Provide the (x, y) coordinate of the cell's center where the given text is located.  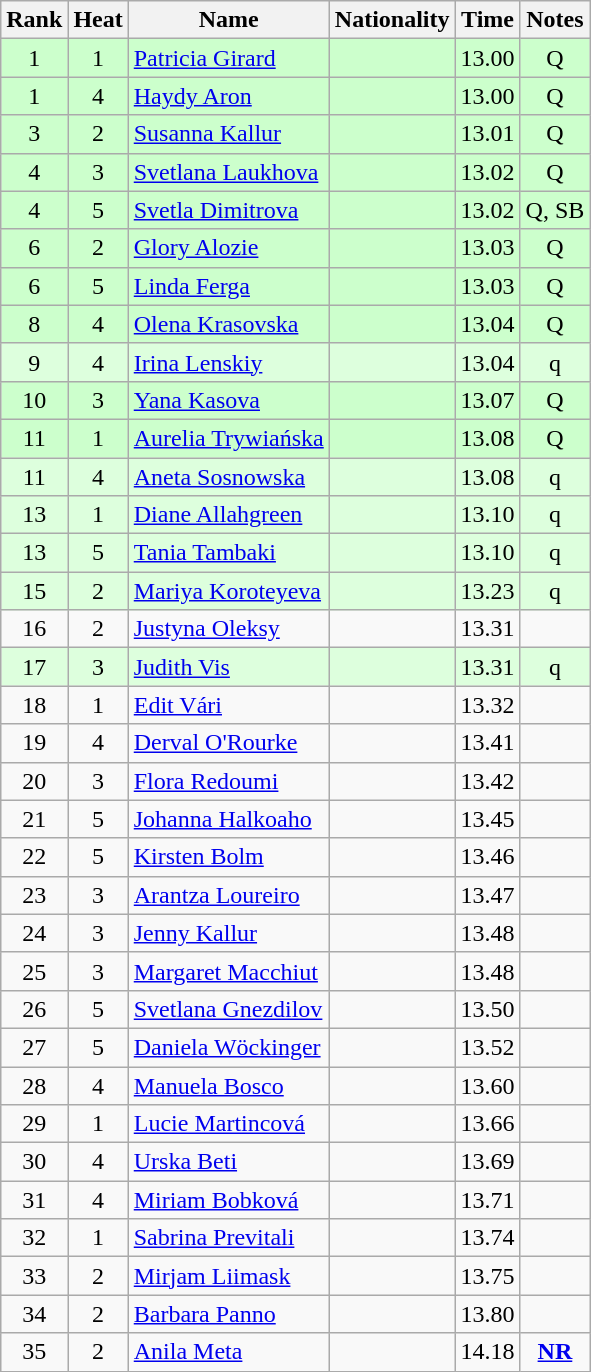
31 (34, 1200)
Derval O'Rourke (228, 743)
Barbara Panno (228, 1314)
Margaret Macchiut (228, 971)
Urska Beti (228, 1162)
Justyna Oleksy (228, 629)
Mirjam Liimask (228, 1276)
13.50 (488, 1009)
13.47 (488, 895)
Rank (34, 20)
21 (34, 819)
25 (34, 971)
13.46 (488, 857)
Tania Tambaki (228, 553)
Johanna Halkoaho (228, 819)
30 (34, 1162)
17 (34, 667)
Arantza Loureiro (228, 895)
24 (34, 933)
28 (34, 1085)
Aneta Sosnowska (228, 477)
14.18 (488, 1352)
15 (34, 591)
13.80 (488, 1314)
23 (34, 895)
Name (228, 20)
13.23 (488, 591)
Edit Vári (228, 705)
NR (555, 1352)
13.75 (488, 1276)
Patricia Girard (228, 58)
13.66 (488, 1124)
Lucie Martincová (228, 1124)
Haydy Aron (228, 96)
Time (488, 20)
8 (34, 324)
27 (34, 1047)
Nationality (392, 20)
Irina Lenskiy (228, 362)
13.69 (488, 1162)
Svetlana Gnezdilov (228, 1009)
33 (34, 1276)
Olena Krasovska (228, 324)
20 (34, 781)
13.45 (488, 819)
35 (34, 1352)
Jenny Kallur (228, 933)
Daniela Wöckinger (228, 1047)
Q, SB (555, 210)
19 (34, 743)
26 (34, 1009)
Flora Redoumi (228, 781)
Notes (555, 20)
13.32 (488, 705)
13.01 (488, 134)
Glory Alozie (228, 248)
Yana Kasova (228, 400)
13.60 (488, 1085)
29 (34, 1124)
Diane Allahgreen (228, 515)
Kirsten Bolm (228, 857)
Judith Vis (228, 667)
32 (34, 1238)
13.42 (488, 781)
13.71 (488, 1200)
16 (34, 629)
13.41 (488, 743)
Susanna Kallur (228, 134)
Heat (98, 20)
Miriam Bobková (228, 1200)
Linda Ferga (228, 286)
34 (34, 1314)
Svetlana Laukhova (228, 172)
Mariya Koroteyeva (228, 591)
13.07 (488, 400)
9 (34, 362)
22 (34, 857)
13.52 (488, 1047)
13.74 (488, 1238)
10 (34, 400)
18 (34, 705)
Manuela Bosco (228, 1085)
Sabrina Previtali (228, 1238)
Anila Meta (228, 1352)
Aurelia Trywiańska (228, 438)
Svetla Dimitrova (228, 210)
